Determine the (X, Y) coordinate at the center of the cell enclosing the given text.  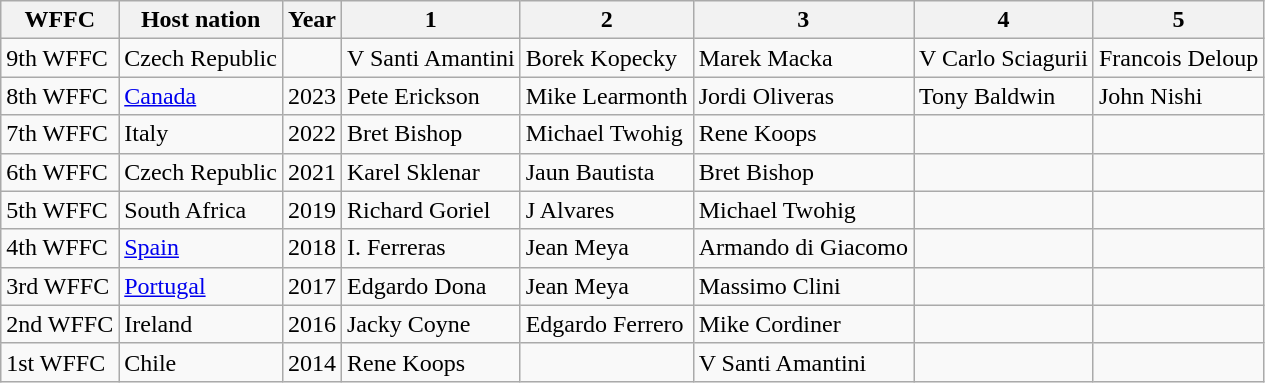
2021 (312, 172)
2014 (312, 362)
2 (606, 20)
Edgardo Dona (430, 286)
Mike Cordiner (803, 324)
Canada (201, 96)
Massimo Clini (803, 286)
WFFC (60, 20)
Chile (201, 362)
Edgardo Ferrero (606, 324)
Karel Sklenar (430, 172)
2022 (312, 134)
Pete Erickson (430, 96)
Jordi Oliveras (803, 96)
1 (430, 20)
5th WFFC (60, 210)
7th WFFC (60, 134)
6th WFFC (60, 172)
5 (1178, 20)
9th WFFC (60, 58)
2019 (312, 210)
3rd WFFC (60, 286)
Spain (201, 248)
4th WFFC (60, 248)
Portugal (201, 286)
John Nishi (1178, 96)
Mike Learmonth (606, 96)
1st WFFC (60, 362)
J Alvares (606, 210)
Ireland (201, 324)
Year (312, 20)
Jaun Bautista (606, 172)
2017 (312, 286)
I. Ferreras (430, 248)
Italy (201, 134)
Jacky Coyne (430, 324)
4 (1004, 20)
Richard Goriel (430, 210)
2023 (312, 96)
Host nation (201, 20)
Francois Deloup (1178, 58)
V Carlo Sciagurii (1004, 58)
Armando di Giacomo (803, 248)
Borek Kopecky (606, 58)
South Africa (201, 210)
8th WFFC (60, 96)
Tony Baldwin (1004, 96)
2018 (312, 248)
3 (803, 20)
2nd WFFC (60, 324)
2016 (312, 324)
Marek Macka (803, 58)
